Pinpoint the cell where the given text exists, returning its [x, y] midpoint coordinate. 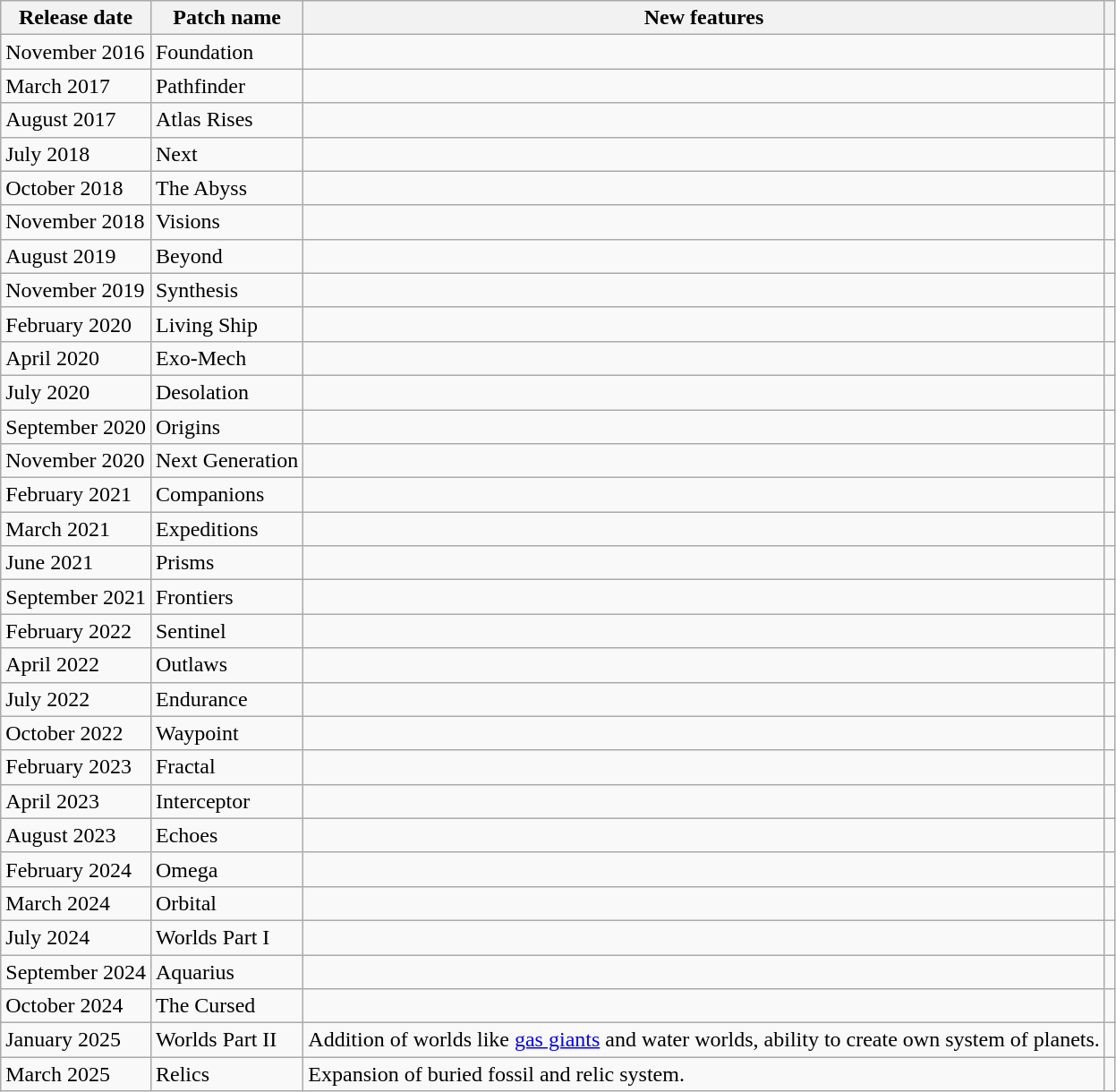
Visions [226, 222]
March 2024 [76, 903]
Fractal [226, 767]
Atlas Rises [226, 120]
Living Ship [226, 324]
Expeditions [226, 529]
Desolation [226, 392]
The Abyss [226, 188]
July 2018 [76, 154]
April 2020 [76, 358]
Release date [76, 18]
March 2021 [76, 529]
Sentinel [226, 631]
February 2020 [76, 324]
April 2023 [76, 801]
Endurance [226, 699]
Aquarius [226, 971]
Worlds Part I [226, 937]
Synthesis [226, 290]
October 2018 [76, 188]
Addition of worlds like gas giants and water worlds, ability to create own system of planets. [704, 1040]
Origins [226, 427]
November 2020 [76, 461]
July 2020 [76, 392]
Exo-Mech [226, 358]
March 2025 [76, 1074]
November 2019 [76, 290]
February 2024 [76, 869]
June 2021 [76, 563]
July 2022 [76, 699]
Prisms [226, 563]
February 2023 [76, 767]
August 2023 [76, 835]
Pathfinder [226, 86]
September 2020 [76, 427]
February 2021 [76, 495]
Relics [226, 1074]
July 2024 [76, 937]
January 2025 [76, 1040]
Foundation [226, 52]
Frontiers [226, 597]
New features [704, 18]
Patch name [226, 18]
Omega [226, 869]
October 2022 [76, 733]
Next Generation [226, 461]
Expansion of buried fossil and relic system. [704, 1074]
Worlds Part II [226, 1040]
August 2019 [76, 256]
March 2017 [76, 86]
Interceptor [226, 801]
September 2024 [76, 971]
Waypoint [226, 733]
Outlaws [226, 665]
The Cursed [226, 1006]
Beyond [226, 256]
September 2021 [76, 597]
November 2018 [76, 222]
Companions [226, 495]
Next [226, 154]
November 2016 [76, 52]
August 2017 [76, 120]
April 2022 [76, 665]
February 2022 [76, 631]
Orbital [226, 903]
October 2024 [76, 1006]
Echoes [226, 835]
